Provide the (X, Y) coordinate of the cell's center where the given text is located.  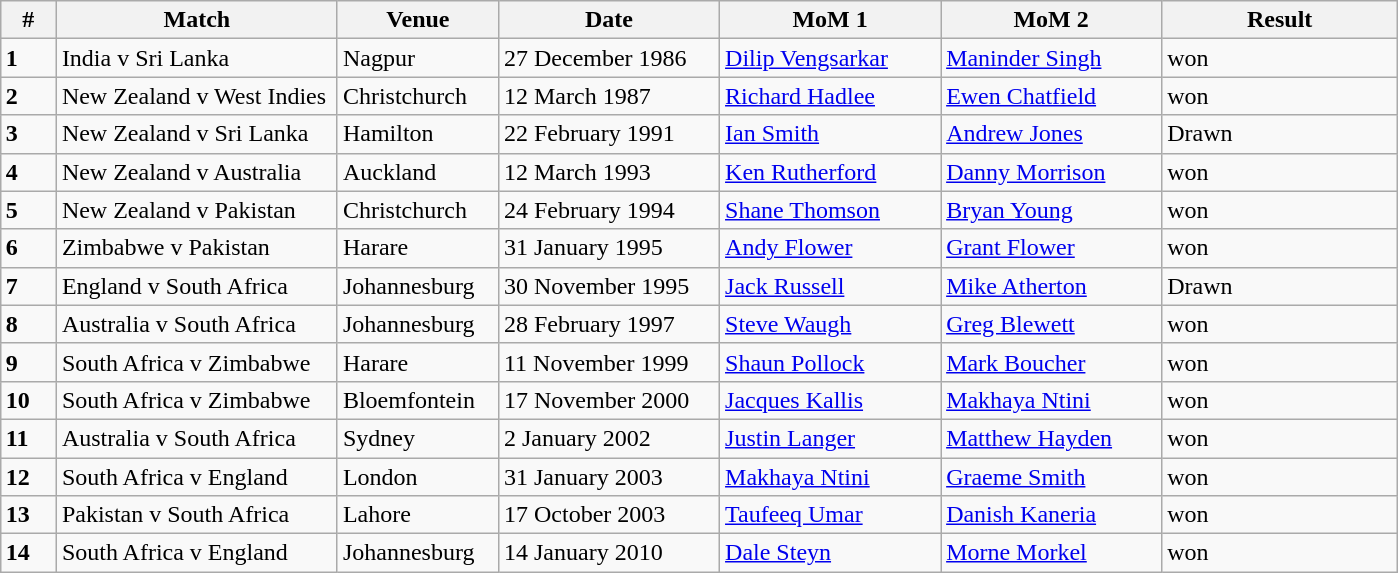
31 January 1995 (608, 248)
12 March 1987 (608, 96)
Steve Waugh (830, 324)
Ian Smith (830, 134)
2 (28, 96)
6 (28, 248)
2 January 2002 (608, 438)
# (28, 20)
Ken Rutherford (830, 172)
27 December 1986 (608, 58)
4 (28, 172)
Bloemfontein (418, 400)
Richard Hadlee (830, 96)
11 (28, 438)
22 February 1991 (608, 134)
10 (28, 400)
3 (28, 134)
24 February 1994 (608, 210)
Andrew Jones (1052, 134)
New Zealand v Pakistan (196, 210)
Greg Blewett (1052, 324)
9 (28, 362)
Auckland (418, 172)
Mike Atherton (1052, 286)
England v South Africa (196, 286)
Maninder Singh (1052, 58)
11 November 1999 (608, 362)
Venue (418, 20)
Sydney (418, 438)
New Zealand v West Indies (196, 96)
Match (196, 20)
30 November 1995 (608, 286)
Matthew Hayden (1052, 438)
Lahore (418, 515)
Justin Langer (830, 438)
13 (28, 515)
New Zealand v Sri Lanka (196, 134)
Result (1280, 20)
7 (28, 286)
Grant Flower (1052, 248)
Dilip Vengsarkar (830, 58)
India v Sri Lanka (196, 58)
MoM 2 (1052, 20)
12 March 1993 (608, 172)
17 November 2000 (608, 400)
14 January 2010 (608, 553)
Morne Morkel (1052, 553)
Taufeeq Umar (830, 515)
Nagpur (418, 58)
MoM 1 (830, 20)
Jack Russell (830, 286)
Ewen Chatfield (1052, 96)
1 (28, 58)
Danish Kaneria (1052, 515)
14 (28, 553)
Danny Morrison (1052, 172)
Graeme Smith (1052, 477)
31 January 2003 (608, 477)
Shaun Pollock (830, 362)
28 February 1997 (608, 324)
Pakistan v South Africa (196, 515)
Zimbabwe v Pakistan (196, 248)
Shane Thomson (830, 210)
Bryan Young (1052, 210)
Hamilton (418, 134)
Jacques Kallis (830, 400)
London (418, 477)
Mark Boucher (1052, 362)
5 (28, 210)
New Zealand v Australia (196, 172)
17 October 2003 (608, 515)
12 (28, 477)
Dale Steyn (830, 553)
Andy Flower (830, 248)
Date (608, 20)
8 (28, 324)
